Capture the cell that displays the provided text and extract its (X, Y) central coordinate. 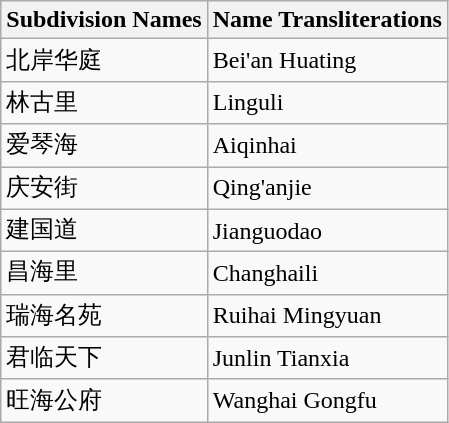
建国道 (104, 230)
Linguli (327, 102)
Bei'an Huating (327, 60)
Wanghai Gongfu (327, 400)
林古里 (104, 102)
Subdivision Names (104, 20)
Name Transliterations (327, 20)
Ruihai Mingyuan (327, 316)
瑞海名苑 (104, 316)
Jianguodao (327, 230)
Qing'anjie (327, 188)
北岸华庭 (104, 60)
庆安街 (104, 188)
Junlin Tianxia (327, 358)
Aiqinhai (327, 146)
君临天下 (104, 358)
旺海公府 (104, 400)
昌海里 (104, 274)
爱琴海 (104, 146)
Changhaili (327, 274)
